From the cell containing the given text, extract its center point as [x, y] coordinate. 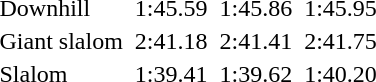
2:41.18 [171, 41]
2:41.41 [256, 41]
